From the cell containing the given text, extract its center point as [x, y] coordinate. 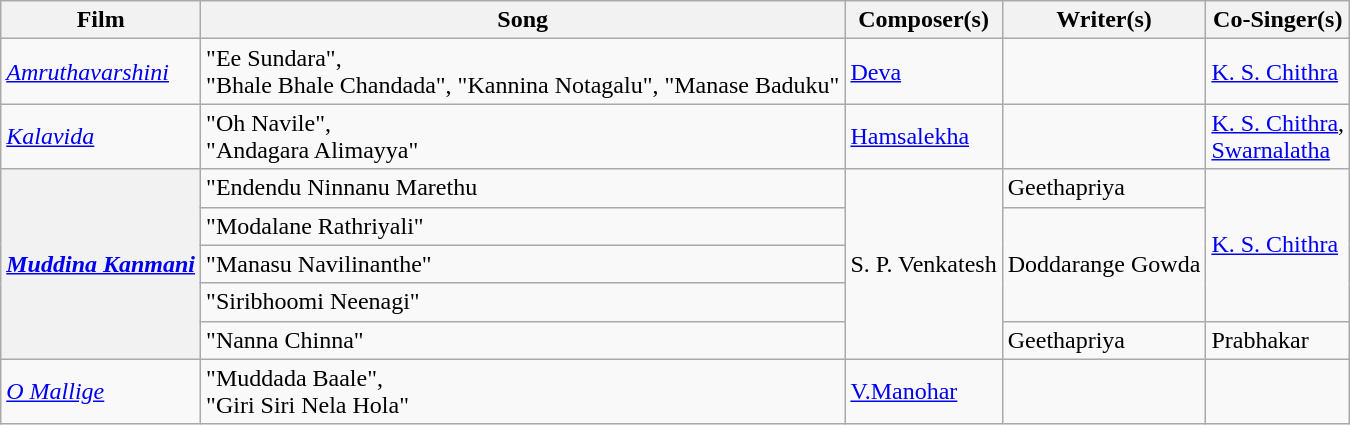
Deva [924, 72]
"Muddada Baale","Giri Siri Nela Hola" [523, 392]
Prabhakar [1278, 340]
S. P. Venkatesh [924, 264]
Co-Singer(s) [1278, 20]
"Endendu Ninnanu Marethu [523, 188]
Hamsalekha [924, 136]
K. S. Chithra,Swarnalatha [1278, 136]
V.Manohar [924, 392]
Film [101, 20]
O Mallige [101, 392]
Kalavida [101, 136]
Writer(s) [1104, 20]
"Oh Navile","Andagara Alimayya" [523, 136]
Doddarange Gowda [1104, 264]
"Ee Sundara","Bhale Bhale Chandada", "Kannina Notagalu", "Manase Baduku" [523, 72]
Amruthavarshini [101, 72]
"Manasu Navilinanthe" [523, 264]
Muddina Kanmani [101, 264]
Song [523, 20]
"Nanna Chinna" [523, 340]
Composer(s) [924, 20]
"Siribhoomi Neenagi" [523, 302]
"Modalane Rathriyali" [523, 226]
